Capture the cell that displays the provided text and extract its (x, y) central coordinate. 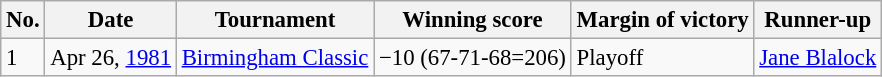
1 (23, 58)
Runner-up (818, 20)
Playoff (662, 58)
No. (23, 20)
Birmingham Classic (274, 58)
Apr 26, 1981 (110, 58)
−10 (67-71-68=206) (473, 58)
Jane Blalock (818, 58)
Date (110, 20)
Margin of victory (662, 20)
Tournament (274, 20)
Winning score (473, 20)
